From the cell containing the given text, extract its center point as (x, y) coordinate. 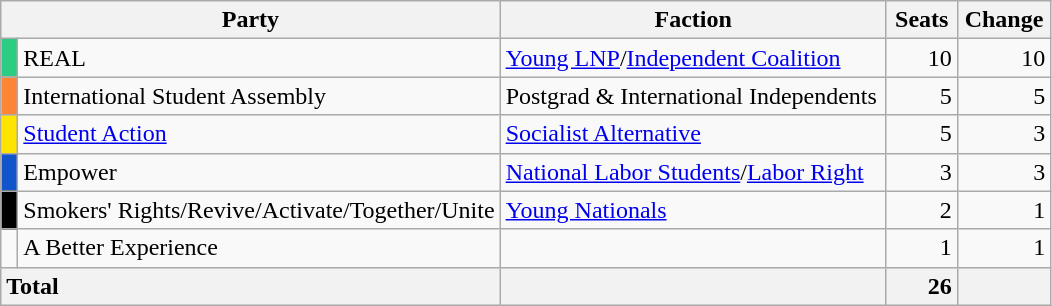
A Better Experience (259, 248)
Student Action (259, 134)
Postgrad & International Independents (693, 96)
Socialist Alternative (693, 134)
National Labor Students/Labor Right (693, 172)
Seats (922, 20)
Smokers' Rights/Revive/Activate/Together/Unite (259, 210)
Change (1004, 20)
2 (922, 210)
International Student Assembly (259, 96)
Total (250, 286)
Empower (259, 172)
Young LNP/Independent Coalition (693, 58)
Faction (693, 20)
26 (922, 286)
Young Nationals (693, 210)
REAL (259, 58)
Party (250, 20)
